Return [X, Y] of the center of cell containing provided text 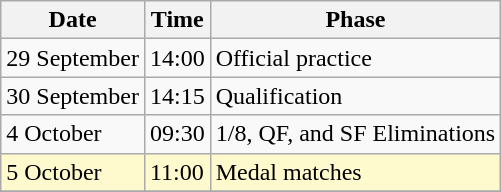
Date [73, 20]
Qualification [356, 96]
Official practice [356, 58]
14:15 [177, 96]
11:00 [177, 172]
5 October [73, 172]
Time [177, 20]
4 October [73, 134]
Medal matches [356, 172]
30 September [73, 96]
Phase [356, 20]
1/8, QF, and SF Eliminations [356, 134]
14:00 [177, 58]
09:30 [177, 134]
29 September [73, 58]
